Identify which cell holds the provided text, then report its [x, y] central coordinate. 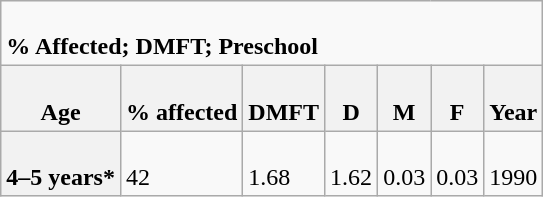
4–5 years* [61, 164]
F [458, 98]
1.68 [284, 164]
% Affected; DMFT; Preschool [272, 34]
M [404, 98]
D [352, 98]
42 [181, 164]
DMFT [284, 98]
1990 [514, 164]
Age [61, 98]
% affected [181, 98]
Year [514, 98]
1.62 [352, 164]
